Search for the cell housing the specified text and yield its [x, y] center coordinate. 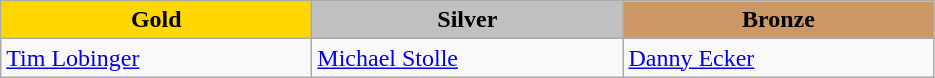
Gold [156, 20]
Tim Lobinger [156, 58]
Michael Stolle [468, 58]
Bronze [778, 20]
Silver [468, 20]
Danny Ecker [778, 58]
